Extract the [x, y] coordinate from the center of the cell holding the provided text.  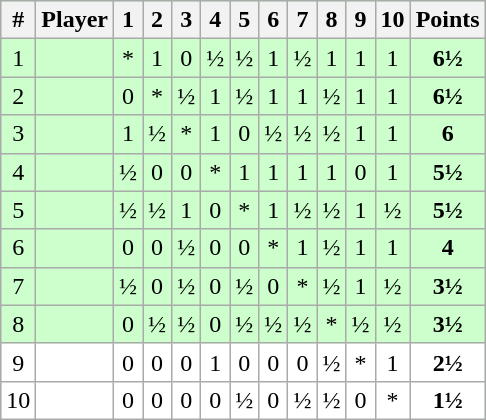
# [18, 20]
Player [75, 20]
2½ [448, 362]
Points [448, 20]
1½ [448, 400]
